Determine the [x, y] coordinate at the center of the cell enclosing the given text.  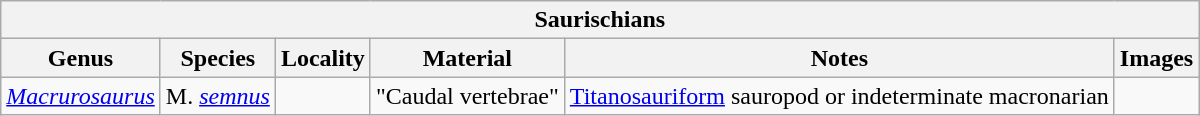
M. semnus [218, 96]
"Caudal vertebrae" [467, 96]
Macrurosaurus [81, 96]
Material [467, 58]
Species [218, 58]
Genus [81, 58]
Titanosauriform sauropod or indeterminate macronarian [839, 96]
Saurischians [600, 20]
Notes [839, 58]
Locality [322, 58]
Images [1156, 58]
